Pinpoint the cell where the given text exists, returning its (x, y) midpoint coordinate. 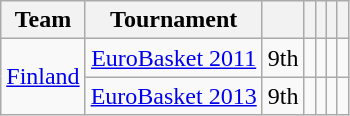
Tournament (174, 20)
EuroBasket 2011 (174, 58)
Finland (43, 77)
Team (43, 20)
EuroBasket 2013 (174, 96)
